For the text-containing cell, return its midpoint in [X, Y] coordinate format. 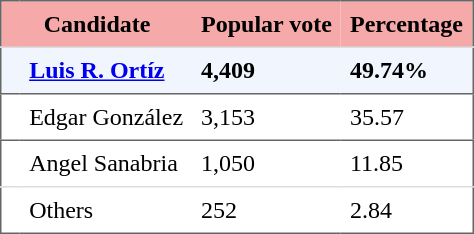
Percentage [407, 24]
1,050 [266, 163]
Luis R. Ortíz [106, 70]
Others [106, 210]
2.84 [407, 210]
11.85 [407, 163]
49.74% [407, 70]
4,409 [266, 70]
Candidate [96, 24]
3,153 [266, 117]
Edgar González [106, 117]
Popular vote [266, 24]
35.57 [407, 117]
252 [266, 210]
Angel Sanabria [106, 163]
